Identify which cell holds the provided text, then report its (X, Y) central coordinate. 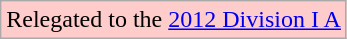
Relegated to the 2012 Division I A (174, 20)
